Pinpoint the cell where the given text exists, returning its (X, Y) midpoint coordinate. 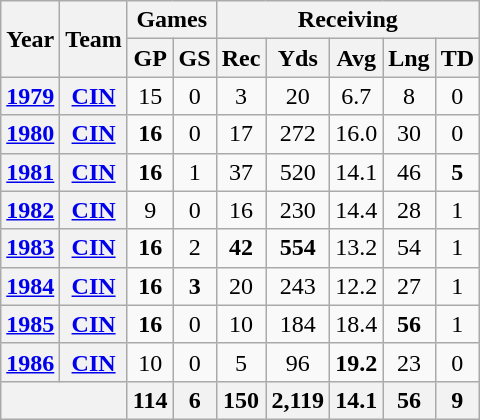
1983 (30, 248)
114 (150, 400)
Rec (241, 58)
15 (150, 96)
554 (298, 248)
28 (409, 210)
1980 (30, 134)
16.0 (356, 134)
1979 (30, 96)
42 (241, 248)
GP (150, 58)
1986 (30, 362)
Year (30, 39)
14.4 (356, 210)
TD (457, 58)
2,119 (298, 400)
54 (409, 248)
2 (194, 248)
1982 (30, 210)
Lng (409, 58)
30 (409, 134)
Receiving (348, 20)
46 (409, 172)
6 (194, 400)
150 (241, 400)
1981 (30, 172)
1985 (30, 324)
12.2 (356, 286)
272 (298, 134)
GS (194, 58)
6.7 (356, 96)
520 (298, 172)
Team (94, 39)
27 (409, 286)
184 (298, 324)
1984 (30, 286)
Games (172, 20)
Avg (356, 58)
Yds (298, 58)
18.4 (356, 324)
17 (241, 134)
230 (298, 210)
243 (298, 286)
37 (241, 172)
23 (409, 362)
8 (409, 96)
19.2 (356, 362)
13.2 (356, 248)
96 (298, 362)
